Pinpoint the cell where the given text exists, returning its (X, Y) midpoint coordinate. 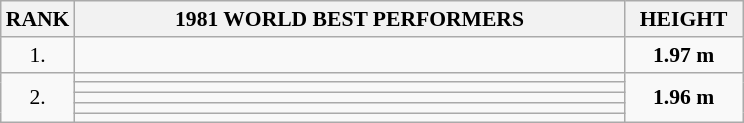
HEIGHT (684, 19)
1.96 m (684, 98)
1. (38, 55)
1981 WORLD BEST PERFORMERS (349, 19)
1.97 m (684, 55)
RANK (38, 19)
2. (38, 98)
